Scan for the cell matching the given text and deliver its (X, Y) coordinate at center. 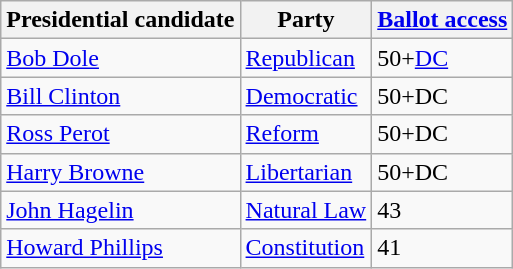
Natural Law (306, 210)
Presidential candidate (120, 20)
Ballot access (442, 20)
41 (442, 248)
Constitution (306, 248)
Democratic (306, 96)
Libertarian (306, 172)
John Hagelin (120, 210)
Reform (306, 134)
Party (306, 20)
Ross Perot (120, 134)
Harry Browne (120, 172)
43 (442, 210)
Howard Phillips (120, 248)
Bill Clinton (120, 96)
Bob Dole (120, 58)
Republican (306, 58)
